Capture the cell that displays the provided text and extract its (X, Y) central coordinate. 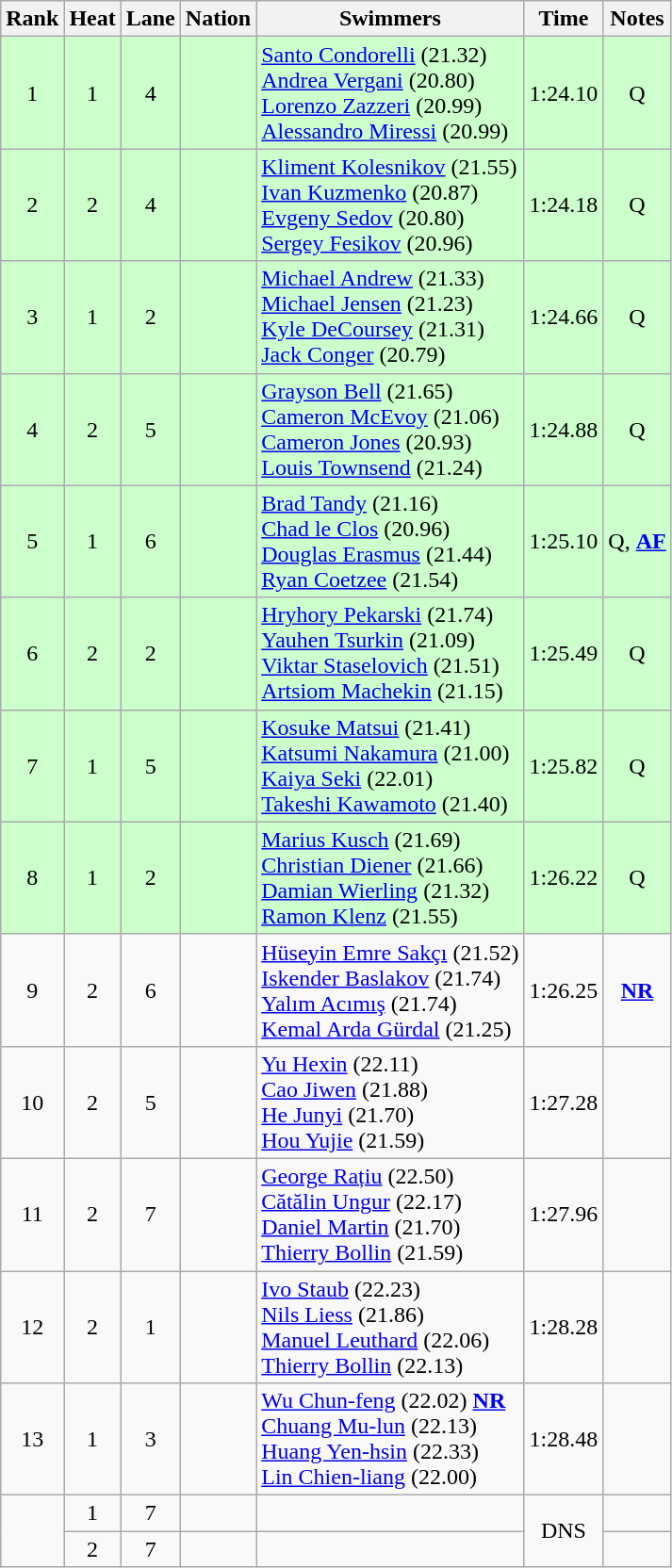
Q, AF (637, 541)
Notes (637, 19)
DNS (564, 1531)
1:24.10 (564, 92)
1:25.10 (564, 541)
Lane (151, 19)
1:28.48 (564, 1440)
Hryhory Pekarski (21.74)Yauhen Tsurkin (21.09)Viktar Staselovich (21.51)Artsiom Machekin (21.15) (390, 654)
13 (32, 1440)
Nation (218, 19)
10 (32, 1102)
1:24.18 (564, 205)
1:26.25 (564, 989)
Hüseyin Emre Sakçı (21.52)Iskender Baslakov (21.74)Yalım Acımış (21.74)Kemal Arda Gürdal (21.25) (390, 989)
Wu Chun-feng (22.02) NRChuang Mu-lun (22.13)Huang Yen-hsin (22.33)Lin Chien-liang (22.00) (390, 1440)
Swimmers (390, 19)
1:25.82 (564, 765)
NR (637, 989)
Santo Condorelli (21.32)Andrea Vergani (20.80)Lorenzo Zazzeri (20.99)Alessandro Miressi (20.99) (390, 92)
9 (32, 989)
Heat (92, 19)
1:25.49 (564, 654)
Yu Hexin (22.11)Cao Jiwen (21.88)He Junyi (21.70)Hou Yujie (21.59) (390, 1102)
Ivo Staub (22.23)Nils Liess (21.86)Manuel Leuthard (22.06)Thierry Bollin (22.13) (390, 1327)
1:28.28 (564, 1327)
1:26.22 (564, 878)
Kliment Kolesnikov (21.55)Ivan Kuzmenko (20.87)Evgeny Sedov (20.80)Sergey Fesikov (20.96) (390, 205)
8 (32, 878)
Marius Kusch (21.69)Christian Diener (21.66)Damian Wierling (21.32)Ramon Klenz (21.55) (390, 878)
Grayson Bell (21.65)Cameron McEvoy (21.06)Cameron Jones (20.93)Louis Townsend (21.24) (390, 430)
1:27.28 (564, 1102)
1:24.88 (564, 430)
Time (564, 19)
Michael Andrew (21.33)Michael Jensen (21.23)Kyle DeCoursey (21.31)Jack Conger (20.79) (390, 317)
Kosuke Matsui (21.41)Katsumi Nakamura (21.00)Kaiya Seki (22.01)Takeshi Kawamoto (21.40) (390, 765)
1:24.66 (564, 317)
Brad Tandy (21.16)Chad le Clos (20.96)Douglas Erasmus (21.44)Ryan Coetzee (21.54) (390, 541)
12 (32, 1327)
Rank (32, 19)
George Rațiu (22.50)Cătălin Ungur (22.17)Daniel Martin (21.70)Thierry Bollin (21.59) (390, 1214)
11 (32, 1214)
1:27.96 (564, 1214)
